Pinpoint the cell where the given text exists, returning its (X, Y) midpoint coordinate. 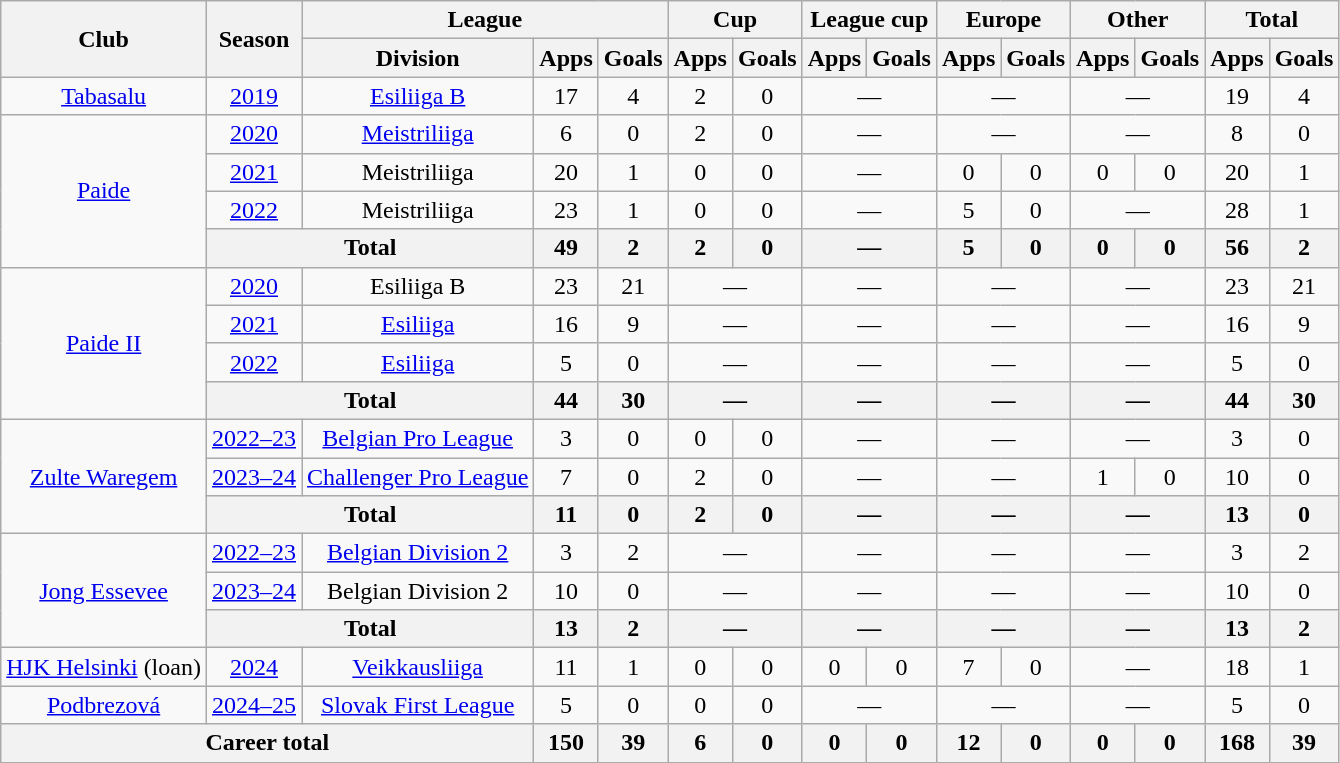
Club (104, 39)
12 (968, 743)
Belgian Pro League (418, 438)
Jong Essevee (104, 591)
Veikkausliiga (418, 667)
19 (1237, 96)
Challenger Pro League (418, 477)
8 (1237, 134)
150 (566, 743)
Cup (735, 20)
Europe (1003, 20)
Zulte Waregem (104, 476)
Tabasalu (104, 96)
Podbrezová (104, 705)
Paide (104, 191)
56 (1237, 248)
17 (566, 96)
Paide II (104, 343)
HJK Helsinki (loan) (104, 667)
18 (1237, 667)
2019 (254, 96)
2024 (254, 667)
28 (1237, 210)
League (485, 20)
2024–25 (254, 705)
Division (418, 58)
Other (1138, 20)
Slovak First League (418, 705)
Season (254, 39)
Career total (268, 743)
168 (1237, 743)
League cup (869, 20)
49 (566, 248)
